Search for the cell housing the specified text and yield its (x, y) center coordinate. 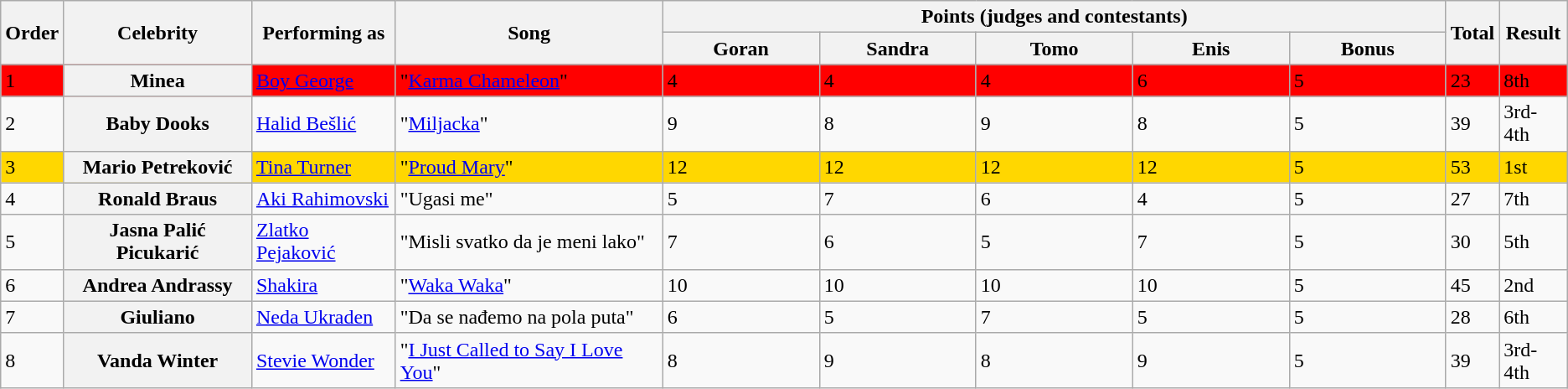
Halid Bešlić (323, 124)
Stevie Wonder (323, 360)
Andrea Andrassy (157, 285)
Vanda Winter (157, 360)
Aki Rahimovski (323, 199)
5th (1533, 241)
Ronald Braus (157, 199)
"I Just Called to Say I Love You" (529, 360)
"Da se nađemo na pola puta" (529, 317)
"Waka Waka" (529, 285)
27 (1473, 199)
2nd (1533, 285)
1st (1533, 167)
Jasna Palić Picukarić (157, 241)
Enis (1211, 49)
1 (32, 80)
Mario Petreković (157, 167)
3 (32, 167)
Bonus (1367, 49)
Giuliano (157, 317)
Tina Turner (323, 167)
Boy George (323, 80)
Zlatko Pejaković (323, 241)
Celebrity (157, 33)
Song (529, 33)
30 (1473, 241)
23 (1473, 80)
45 (1473, 285)
Result (1533, 33)
Neda Ukraden (323, 317)
"Misli svatko da je meni lako" (529, 241)
Total (1473, 33)
"Proud Mary" (529, 167)
53 (1473, 167)
6th (1533, 317)
"Miljacka" (529, 124)
Minea (157, 80)
Sandra (898, 49)
7th (1533, 199)
Points (judges and contestants) (1054, 17)
Baby Dooks (157, 124)
28 (1473, 317)
Order (32, 33)
Shakira (323, 285)
Tomo (1054, 49)
8th (1533, 80)
2 (32, 124)
Performing as (323, 33)
"Karma Chameleon" (529, 80)
Goran (740, 49)
"Ugasi me" (529, 199)
